Scan for the cell matching the given text and deliver its [X, Y] coordinate at center. 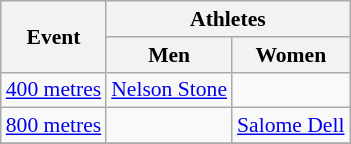
Women [290, 55]
Athletes [228, 19]
400 metres [54, 90]
Nelson Stone [169, 90]
Event [54, 36]
800 metres [54, 126]
Salome Dell [290, 126]
Men [169, 55]
